Extract the (x, y) coordinate from the center of the cell holding the provided text.  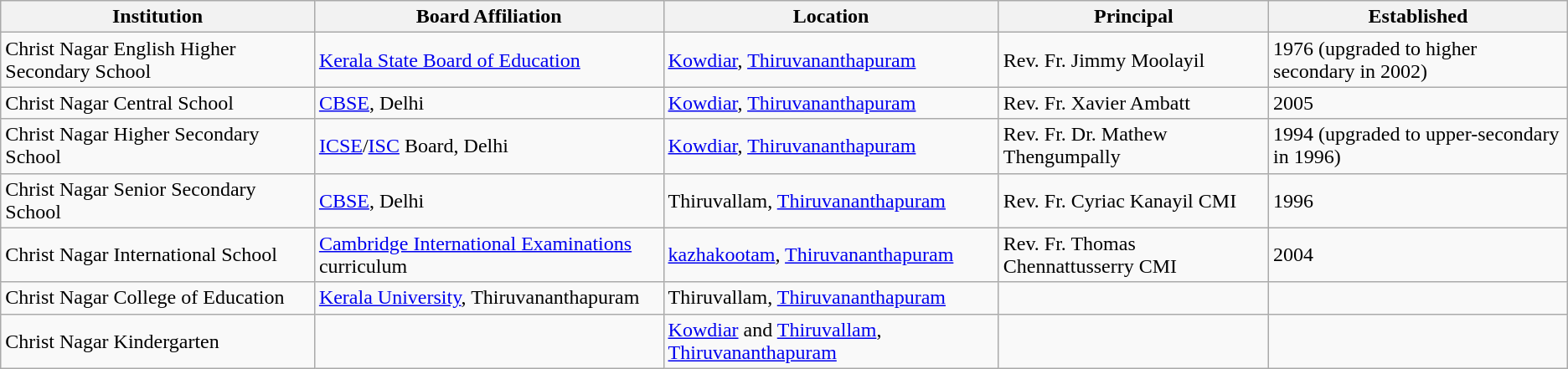
Location (831, 17)
Christ Nagar Central School (157, 103)
2005 (1419, 103)
Rev. Fr. Thomas Chennattusserry CMI (1133, 254)
Principal (1133, 17)
Christ Nagar English Higher Secondary School (157, 60)
Kerala University, Thiruvananthapuram (489, 298)
Rev. Fr. Cyriac Kanayil CMI (1133, 201)
ICSE/ISC Board, Delhi (489, 146)
Christ Nagar College of Education (157, 298)
Christ Nagar Higher Secondary School (157, 146)
Kerala State Board of Education (489, 60)
1994 (upgraded to upper-secondary in 1996) (1419, 146)
1996 (1419, 201)
Christ Nagar Kindergarten (157, 341)
Christ Nagar Senior Secondary School (157, 201)
Rev. Fr. Jimmy Moolayil (1133, 60)
Rev. Fr. Xavier Ambatt (1133, 103)
kazhakootam, Thiruvananthapuram (831, 254)
Christ Nagar International School (157, 254)
Cambridge International Examinations curriculum (489, 254)
Institution (157, 17)
2004 (1419, 254)
Board Affiliation (489, 17)
1976 (upgraded to higher secondary in 2002) (1419, 60)
Established (1419, 17)
Kowdiar and Thiruvallam, Thiruvananthapuram (831, 341)
Rev. Fr. Dr. Mathew Thengumpally (1133, 146)
